Detect which cell encompasses the target text, then output its (X, Y) center coordinate. 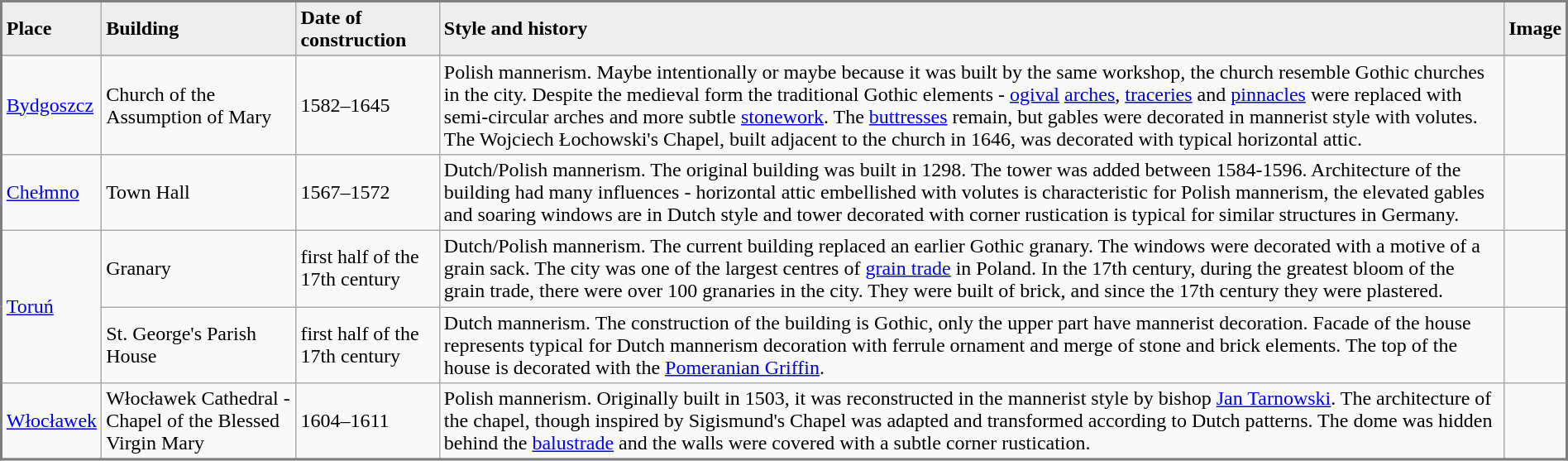
1604–1611 (367, 421)
Place (51, 29)
Style and history (971, 29)
Church of the Assumption of Mary (198, 104)
Chełmno (51, 192)
Włocławek Cathedral - Chapel of the Blessed Virgin Mary (198, 421)
1582–1645 (367, 104)
Image (1536, 29)
St. George's Parish House (198, 344)
1567–1572 (367, 192)
Toruń (51, 306)
Bydgoszcz (51, 104)
Town Hall (198, 192)
Granary (198, 268)
Building (198, 29)
Włocławek (51, 421)
Date of construction (367, 29)
